Provide the (X, Y) coordinate of the cell's center where the given text is located.  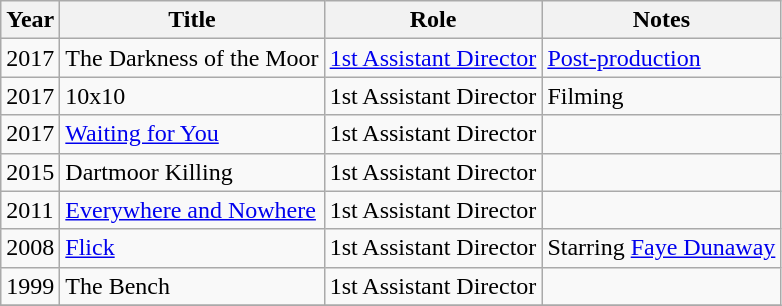
Dartmoor Killing (192, 172)
Title (192, 20)
The Darkness of the Moor (192, 58)
Everywhere and Nowhere (192, 210)
2011 (30, 210)
2015 (30, 172)
Role (433, 20)
Notes (662, 20)
Year (30, 20)
Waiting for You (192, 134)
The Bench (192, 286)
10x10 (192, 96)
Starring Faye Dunaway (662, 248)
Post-production (662, 58)
1999 (30, 286)
Flick (192, 248)
2008 (30, 248)
Filming (662, 96)
